Detect which cell encompasses the target text, then output its (X, Y) center coordinate. 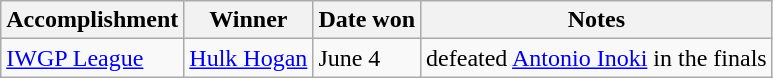
Hulk Hogan (248, 58)
Accomplishment (92, 20)
Notes (597, 20)
Winner (248, 20)
defeated Antonio Inoki in the finals (597, 58)
Date won (367, 20)
IWGP League (92, 58)
June 4 (367, 58)
